Scan for the cell matching the given text and deliver its [X, Y] coordinate at center. 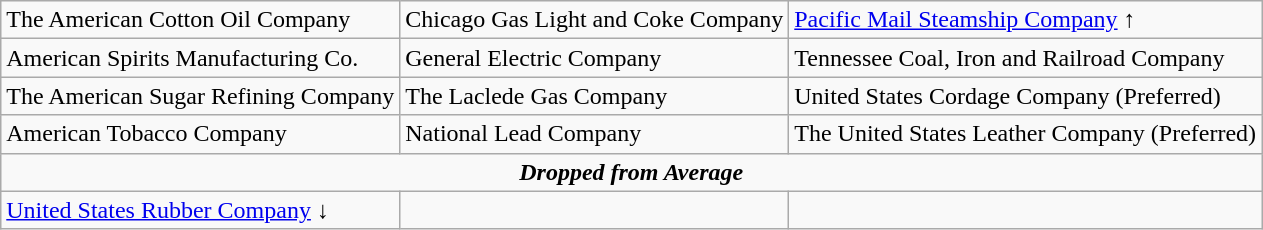
Dropped from Average [632, 172]
National Lead Company [594, 134]
Chicago Gas Light and Coke Company [594, 20]
The United States Leather Company (Preferred) [1026, 134]
The American Sugar Refining Company [200, 96]
Tennessee Coal, Iron and Railroad Company [1026, 58]
General Electric Company [594, 58]
United States Rubber Company ↓ [200, 210]
American Tobacco Company [200, 134]
Pacific Mail Steamship Company ↑ [1026, 20]
The American Cotton Oil Company [200, 20]
The Laclede Gas Company [594, 96]
United States Cordage Company (Preferred) [1026, 96]
American Spirits Manufacturing Co. [200, 58]
